Capture the cell that displays the provided text and extract its (X, Y) central coordinate. 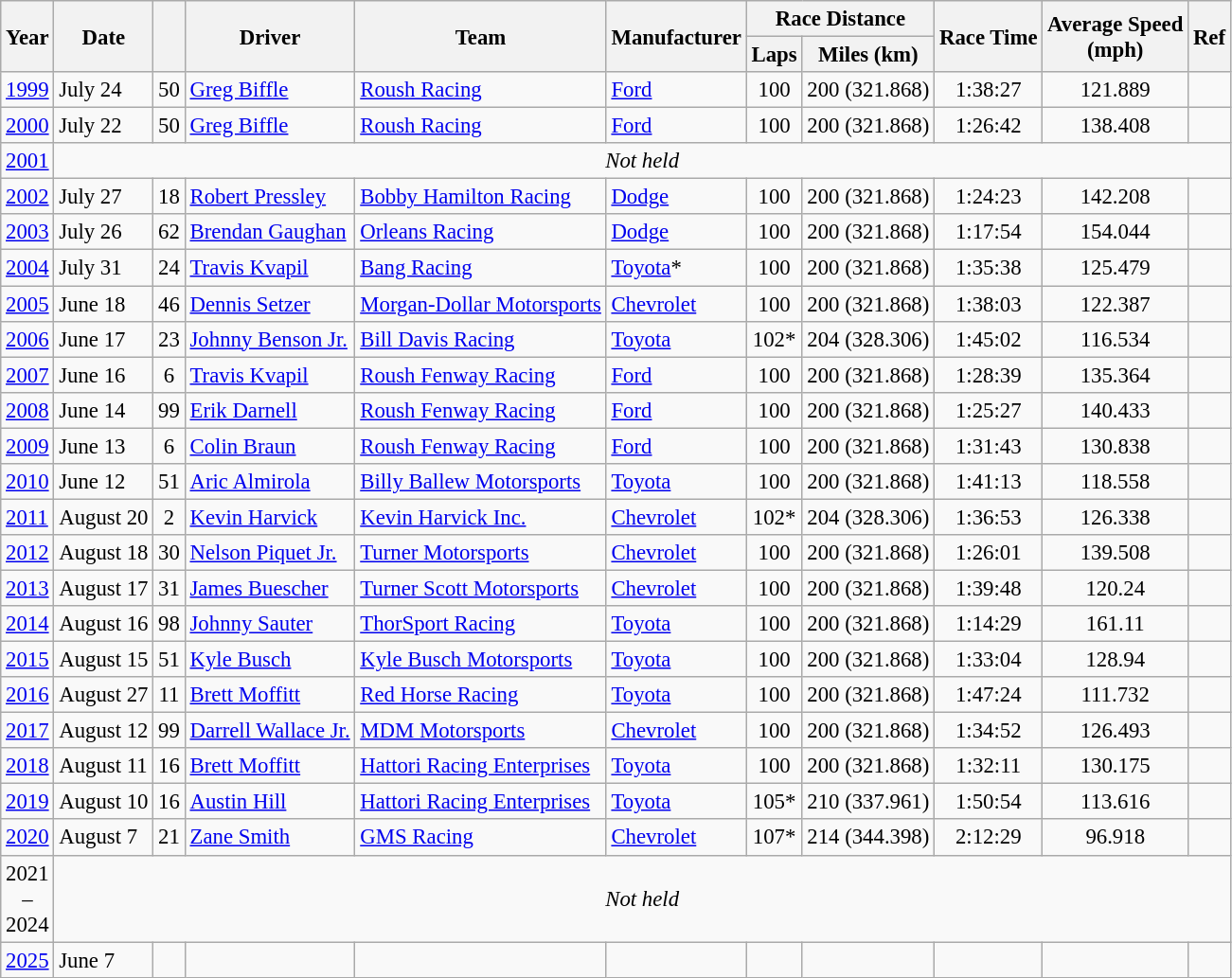
Laps (775, 55)
Turner Motorsports (481, 553)
Ref (1210, 36)
1:33:04 (989, 660)
Kevin Harvick (270, 517)
23 (169, 339)
August 10 (104, 802)
139.508 (1116, 553)
2020 (27, 838)
Average Speed(mph) (1116, 36)
1:25:27 (989, 410)
August 27 (104, 695)
1:26:01 (989, 553)
2013 (27, 588)
1:32:11 (989, 766)
Billy Ballew Motorsports (481, 482)
2006 (27, 339)
2017 (27, 731)
1:35:38 (989, 268)
1:24:23 (989, 197)
140.433 (1116, 410)
120.24 (1116, 588)
Manufacturer (676, 36)
122.387 (1116, 304)
121.889 (1116, 90)
Year (27, 36)
2015 (27, 660)
1:17:54 (989, 232)
August 18 (104, 553)
Team (481, 36)
July 27 (104, 197)
2025 (27, 960)
2018 (27, 766)
Miles (km) (868, 55)
Brendan Gaughan (270, 232)
August 16 (104, 624)
Nelson Piquet Jr. (270, 553)
Toyota* (676, 268)
2019 (27, 802)
1:26:42 (989, 126)
Driver (270, 36)
Robert Pressley (270, 197)
June 18 (104, 304)
24 (169, 268)
1:14:29 (989, 624)
July 31 (104, 268)
11 (169, 695)
2016 (27, 695)
2005 (27, 304)
2003 (27, 232)
2001 (27, 161)
Johnny Sauter (270, 624)
1:47:24 (989, 695)
116.534 (1116, 339)
Kyle Busch (270, 660)
1:31:43 (989, 446)
Turner Scott Motorsports (481, 588)
135.364 (1116, 375)
2000 (27, 126)
2010 (27, 482)
1:36:53 (989, 517)
2011 (27, 517)
46 (169, 304)
96.918 (1116, 838)
161.11 (1116, 624)
21 (169, 838)
August 7 (104, 838)
1:28:39 (989, 375)
18 (169, 197)
2008 (27, 410)
Orleans Racing (481, 232)
210 (337.961) (868, 802)
1:38:03 (989, 304)
130.175 (1116, 766)
2007 (27, 375)
1:41:13 (989, 482)
June 14 (104, 410)
98 (169, 624)
Bang Racing (481, 268)
130.838 (1116, 446)
Austin Hill (270, 802)
214 (344.398) (868, 838)
Race Time (989, 36)
June 7 (104, 960)
30 (169, 553)
Kevin Harvick Inc. (481, 517)
2014 (27, 624)
118.558 (1116, 482)
1:39:48 (989, 588)
ThorSport Racing (481, 624)
Colin Braun (270, 446)
Morgan-Dollar Motorsports (481, 304)
126.338 (1116, 517)
142.208 (1116, 197)
June 16 (104, 375)
2002 (27, 197)
111.732 (1116, 695)
GMS Racing (481, 838)
Johnny Benson Jr. (270, 339)
1:50:54 (989, 802)
62 (169, 232)
Kyle Busch Motorsports (481, 660)
August 17 (104, 588)
June 17 (104, 339)
Red Horse Racing (481, 695)
2:12:29 (989, 838)
1:38:27 (989, 90)
July 24 (104, 90)
105* (775, 802)
August 11 (104, 766)
138.408 (1116, 126)
August 12 (104, 731)
154.044 (1116, 232)
1:34:52 (989, 731)
Dennis Setzer (270, 304)
Race Distance (840, 19)
Bill Davis Racing (481, 339)
107* (775, 838)
July 22 (104, 126)
Date (104, 36)
MDM Motorsports (481, 731)
2009 (27, 446)
113.616 (1116, 802)
August 20 (104, 517)
2012 (27, 553)
June 13 (104, 446)
June 12 (104, 482)
2021–2024 (27, 898)
August 15 (104, 660)
126.493 (1116, 731)
31 (169, 588)
Bobby Hamilton Racing (481, 197)
2 (169, 517)
Erik Darnell (270, 410)
James Buescher (270, 588)
Zane Smith (270, 838)
125.479 (1116, 268)
1:45:02 (989, 339)
July 26 (104, 232)
128.94 (1116, 660)
1999 (27, 90)
Darrell Wallace Jr. (270, 731)
Aric Almirola (270, 482)
2004 (27, 268)
